Locate the cell with the specified text and output its (X, Y) center coordinate. 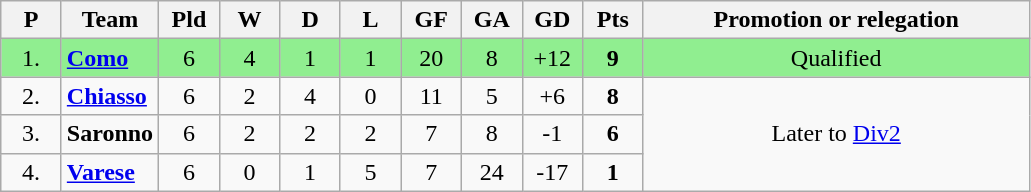
3. (32, 134)
9 (614, 58)
+12 (552, 58)
GD (552, 20)
1. (32, 58)
GA (492, 20)
4. (32, 172)
Team (110, 20)
Varese (110, 172)
GF (432, 20)
Como (110, 58)
Later to Div2 (836, 134)
P (32, 20)
2. (32, 96)
24 (492, 172)
L (370, 20)
11 (432, 96)
-1 (552, 134)
20 (432, 58)
W (250, 20)
+6 (552, 96)
-17 (552, 172)
Qualified (836, 58)
D (310, 20)
Saronno (110, 134)
Pts (614, 20)
Promotion or relegation (836, 20)
Chiasso (110, 96)
Pld (190, 20)
